Pinpoint the cell where the given text exists, returning its [x, y] midpoint coordinate. 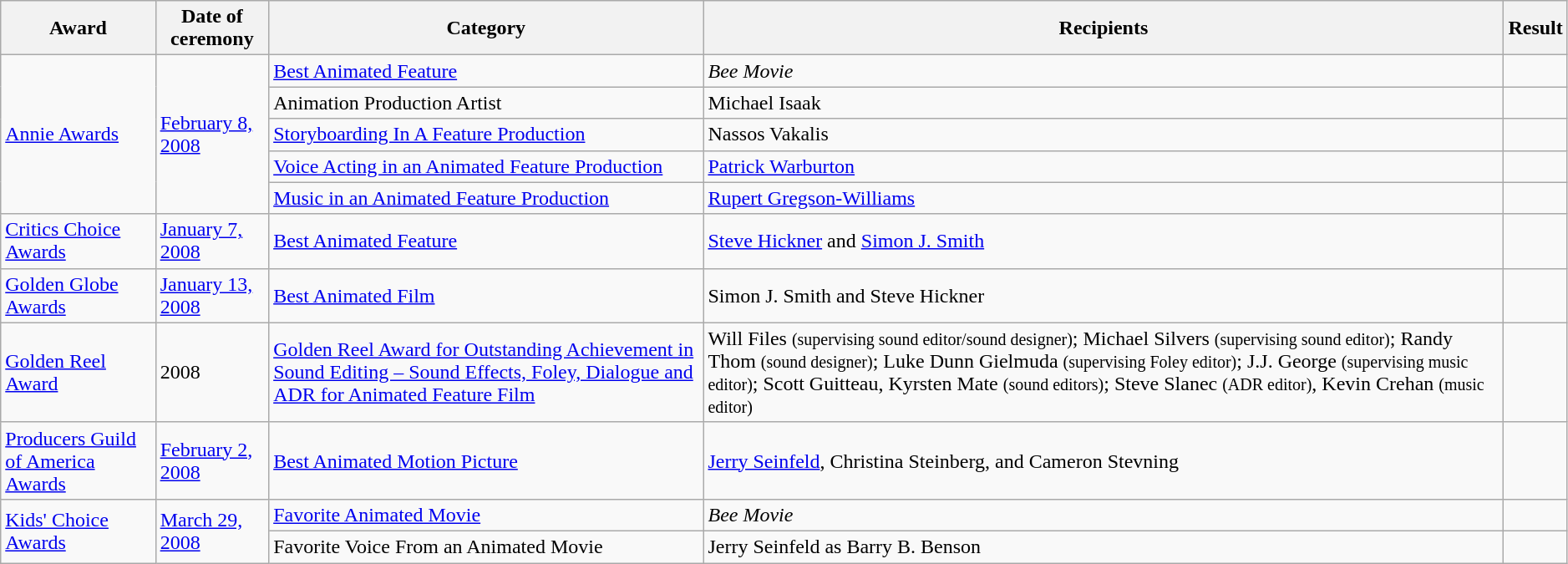
February 8, 2008 [212, 135]
Award [79, 28]
2008 [212, 373]
Rupert Gregson-Williams [1104, 198]
Jerry Seinfeld as Barry B. Benson [1104, 546]
Kids' Choice Awards [79, 531]
Favorite Voice From an Animated Movie [486, 546]
January 7, 2008 [212, 241]
Steve Hickner and Simon J. Smith [1104, 241]
Annie Awards [79, 135]
Best Animated Motion Picture [486, 460]
Animation Production Artist [486, 103]
Recipients [1104, 28]
Date of ceremony [212, 28]
Result [1535, 28]
Category [486, 28]
Producers Guild of America Awards [79, 460]
Storyboarding In A Feature Production [486, 135]
Voice Acting in an Animated Feature Production [486, 166]
January 13, 2008 [212, 296]
February 2, 2008 [212, 460]
Michael Isaak [1104, 103]
Music in an Animated Feature Production [486, 198]
Jerry Seinfeld, Christina Steinberg, and Cameron Stevning [1104, 460]
Critics Choice Awards [79, 241]
Golden Globe Awards [79, 296]
Favorite Animated Movie [486, 515]
Simon J. Smith and Steve Hickner [1104, 296]
Best Animated Film [486, 296]
Golden Reel Award [79, 373]
March 29, 2008 [212, 531]
Patrick Warburton [1104, 166]
Golden Reel Award for Outstanding Achievement in Sound Editing – Sound Effects, Foley, Dialogue and ADR for Animated Feature Film [486, 373]
Nassos Vakalis [1104, 135]
